Pinpoint the cell where the given text exists, returning its [X, Y] midpoint coordinate. 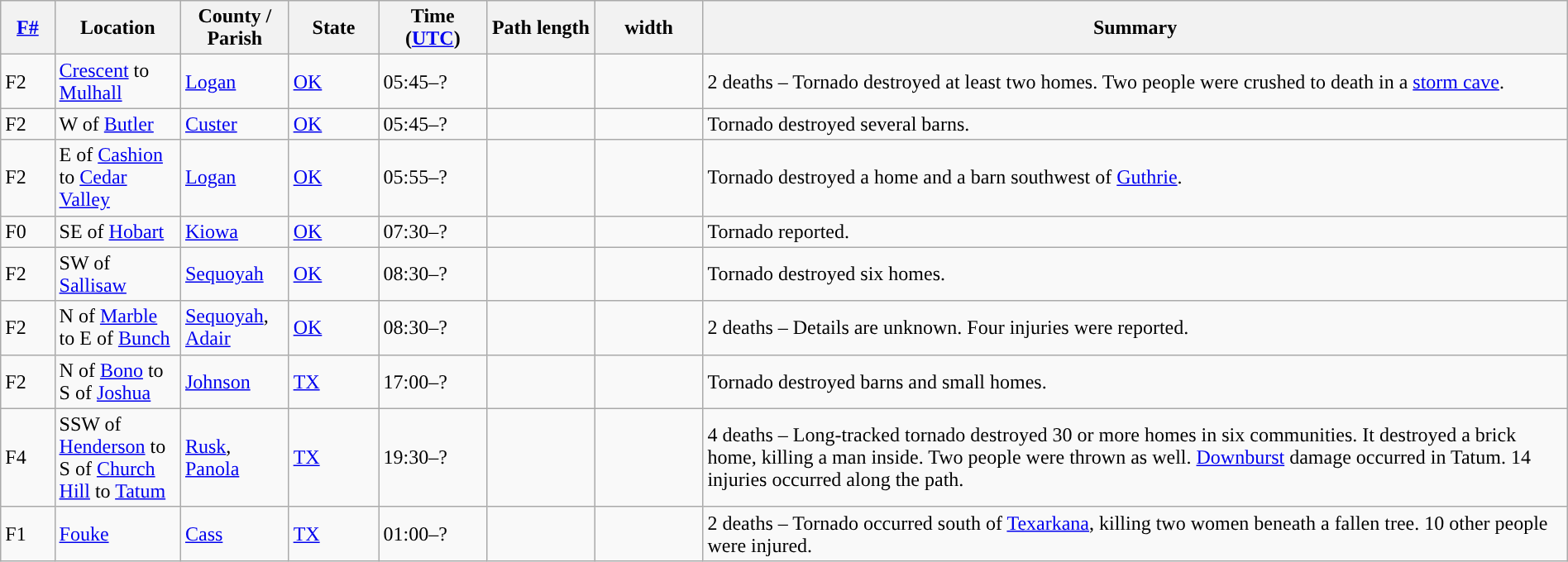
County / Parish [235, 28]
Sequoyah, Adair [235, 327]
Tornado reported. [1135, 231]
width [648, 28]
Sequoyah [235, 274]
F4 [28, 458]
Fouke [117, 534]
Tornado destroyed barns and small homes. [1135, 382]
2 deaths – Tornado destroyed at least two homes. Two people were crushed to death in a storm cave. [1135, 81]
Tornado destroyed six homes. [1135, 274]
State [334, 28]
2 deaths – Tornado occurred south of Texarkana, killing two women beneath a fallen tree. 10 other people were injured. [1135, 534]
Time (UTC) [433, 28]
F# [28, 28]
2 deaths – Details are unknown. Four injuries were reported. [1135, 327]
07:30–? [433, 231]
Location [117, 28]
SSW of Henderson to S of Church Hill to Tatum [117, 458]
W of Butler [117, 124]
F1 [28, 534]
17:00–? [433, 382]
01:00–? [433, 534]
05:55–? [433, 178]
Summary [1135, 28]
Custer [235, 124]
SE of Hobart [117, 231]
E of Cashion to Cedar Valley [117, 178]
19:30–? [433, 458]
Tornado destroyed a home and a barn southwest of Guthrie. [1135, 178]
N of Bono to S of Joshua [117, 382]
F0 [28, 231]
Path length [541, 28]
Kiowa [235, 231]
Johnson [235, 382]
Tornado destroyed several barns. [1135, 124]
Cass [235, 534]
SW of Sallisaw [117, 274]
Rusk, Panola [235, 458]
Crescent to Mulhall [117, 81]
N of Marble to E of Bunch [117, 327]
